Find where the given text appears and provide that cell's center as (x, y) coordinate. 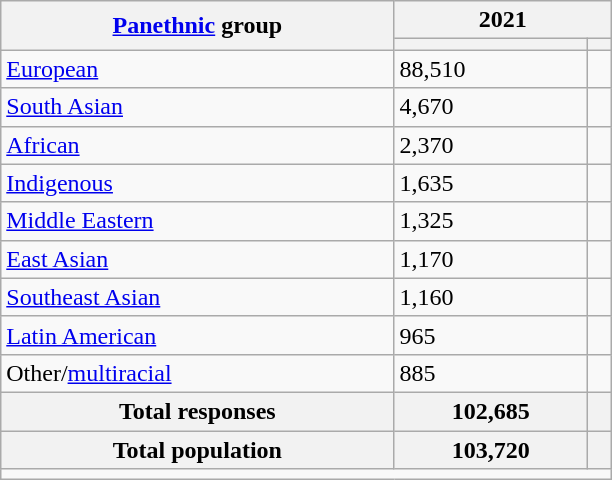
European (198, 69)
Indigenous (198, 183)
885 (491, 373)
African (198, 145)
Latin American (198, 335)
103,720 (491, 449)
East Asian (198, 259)
1,170 (491, 259)
Panethnic group (198, 26)
1,160 (491, 297)
4,670 (491, 107)
102,685 (491, 411)
South Asian (198, 107)
Total population (198, 449)
Middle Eastern (198, 221)
1,325 (491, 221)
Total responses (198, 411)
2021 (503, 20)
Southeast Asian (198, 297)
2,370 (491, 145)
88,510 (491, 69)
1,635 (491, 183)
Other/multiracial (198, 373)
965 (491, 335)
